Return the [X, Y] coordinate for the center point of the cell that contains the specified text.  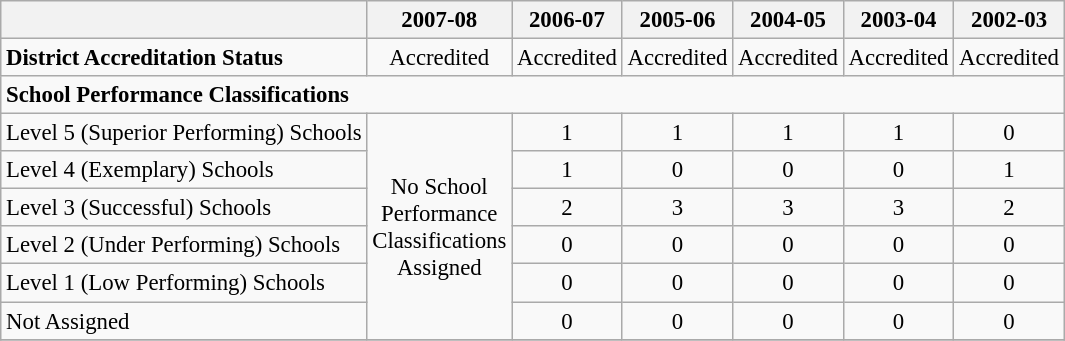
2006-07 [568, 20]
Level 4 (Exemplary) Schools [184, 170]
2002-03 [1010, 20]
2004-05 [788, 20]
2007-08 [440, 20]
Not Assigned [184, 321]
2003-04 [898, 20]
No School Performance Classifications Assigned [440, 227]
Level 5 (Superior Performing) Schools [184, 133]
District Accreditation Status [184, 58]
Level 3 (Successful) Schools [184, 208]
Level 1 (Low Performing) Schools [184, 283]
School Performance Classifications [533, 95]
Level 2 (Under Performing) Schools [184, 245]
2005-06 [678, 20]
